Detect which cell encompasses the target text, then output its [X, Y] center coordinate. 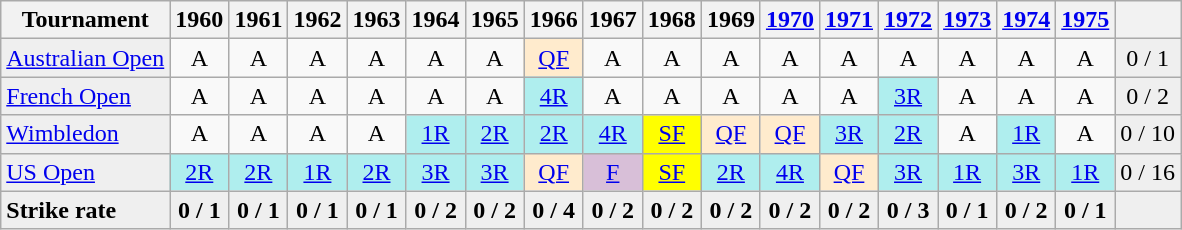
1969 [730, 20]
1962 [318, 20]
1961 [258, 20]
0 / 3 [908, 210]
0 / 10 [1148, 134]
1966 [554, 20]
Wimbledon [86, 134]
1963 [376, 20]
1968 [672, 20]
1971 [848, 20]
1975 [1086, 20]
F [612, 172]
1974 [1026, 20]
1972 [908, 20]
0 / 4 [554, 210]
1960 [200, 20]
Tournament [86, 20]
1967 [612, 20]
1973 [968, 20]
1970 [790, 20]
0 / 16 [1148, 172]
US Open [86, 172]
1964 [436, 20]
Strike rate [86, 210]
French Open [86, 96]
Australian Open [86, 58]
1965 [494, 20]
